For the text-containing cell, return its midpoint in (x, y) coordinate format. 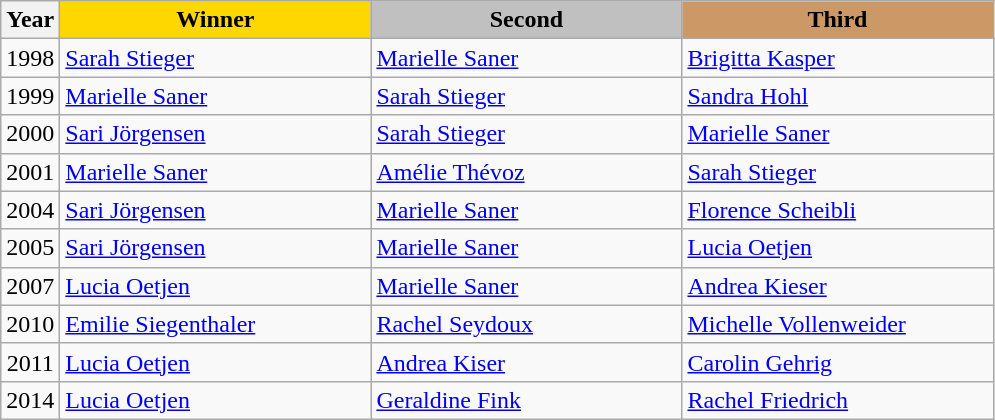
1999 (30, 96)
2005 (30, 248)
Winner (216, 20)
2010 (30, 324)
Rachel Seydoux (526, 324)
Carolin Gehrig (838, 362)
Brigitta Kasper (838, 58)
Rachel Friedrich (838, 400)
Emilie Siegenthaler (216, 324)
Andrea Kieser (838, 286)
Florence Scheibli (838, 210)
2007 (30, 286)
2000 (30, 134)
Second (526, 20)
Amélie Thévoz (526, 172)
Andrea Kiser (526, 362)
Third (838, 20)
2014 (30, 400)
2004 (30, 210)
Sandra Hohl (838, 96)
2001 (30, 172)
Michelle Vollenweider (838, 324)
Year (30, 20)
Geraldine Fink (526, 400)
1998 (30, 58)
2011 (30, 362)
